Search for the cell housing the specified text and yield its (x, y) center coordinate. 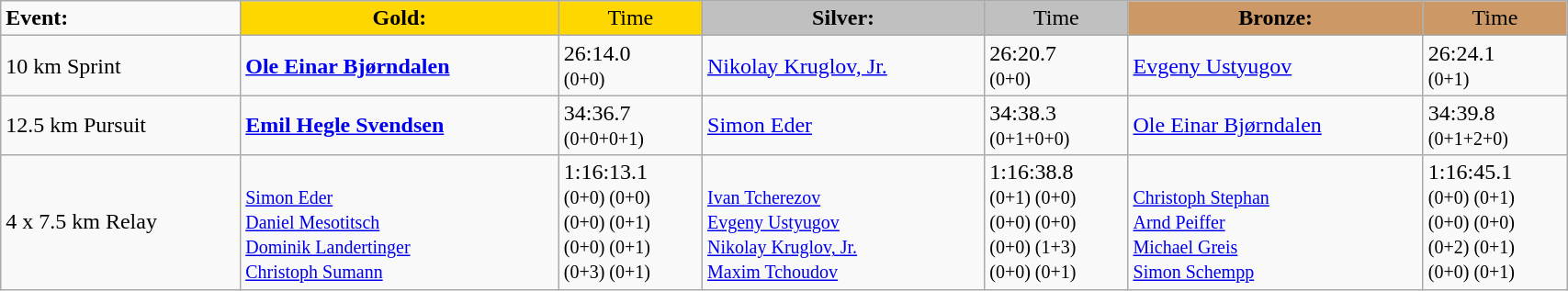
Nikolay Kruglov, Jr. (843, 66)
4 x 7.5 km Relay (121, 222)
Christoph StephanArnd PeifferMichael GreisSimon Schempp (1275, 222)
1:16:38.8 (0+1) (0+0)(0+0) (0+0)(0+0) (1+3)(0+0) (0+1) (1056, 222)
26:24.1(0+1) (1495, 66)
Simon Eder (843, 125)
Bronze: (1275, 18)
1:16:45.1 (0+0) (0+1)(0+0) (0+0)(0+2) (0+1)(0+0) (0+1) (1495, 222)
Simon EderDaniel MesotitschDominik LandertingerChristoph Sumann (400, 222)
Event: (121, 18)
Ivan TcherezovEvgeny UstyugovNikolay Kruglov, Jr.Maxim Tchoudov (843, 222)
Gold: (400, 18)
1:16:13.1 (0+0) (0+0)(0+0) (0+1)(0+0) (0+1)(0+3) (0+1) (630, 222)
10 km Sprint (121, 66)
Emil Hegle Svendsen (400, 125)
26:20.7(0+0) (1056, 66)
Evgeny Ustyugov (1275, 66)
12.5 km Pursuit (121, 125)
34:39.8(0+1+2+0) (1495, 125)
34:38.3(0+1+0+0) (1056, 125)
Silver: (843, 18)
26:14.0(0+0) (630, 66)
34:36.7(0+0+0+1) (630, 125)
